Pinpoint the cell where the given text exists, returning its [X, Y] midpoint coordinate. 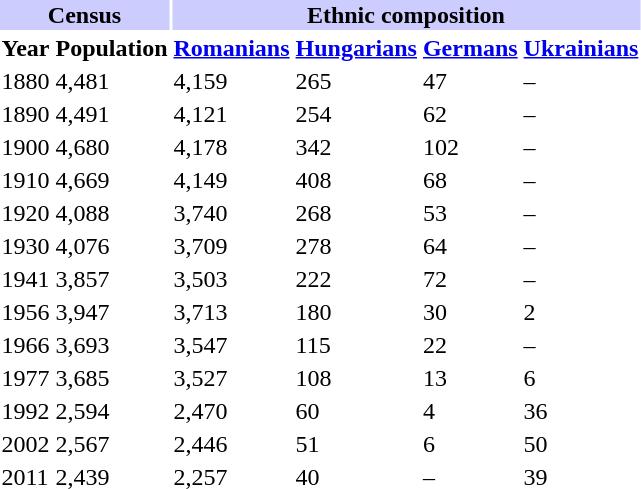
3,527 [232, 378]
4,149 [232, 180]
108 [356, 378]
4,076 [112, 246]
2,446 [232, 444]
62 [470, 114]
1966 [26, 345]
3,693 [112, 345]
22 [470, 345]
1956 [26, 312]
3,685 [112, 378]
4,088 [112, 213]
2,470 [232, 411]
64 [470, 246]
3,947 [112, 312]
3,857 [112, 279]
Ukrainians [581, 48]
222 [356, 279]
4,680 [112, 147]
1920 [26, 213]
Ethnic composition [406, 15]
13 [470, 378]
Census [84, 15]
4,481 [112, 81]
Population [112, 48]
180 [356, 312]
51 [356, 444]
1900 [26, 147]
Germans [470, 48]
Romanians [232, 48]
47 [470, 81]
1941 [26, 279]
68 [470, 180]
1880 [26, 81]
1992 [26, 411]
1890 [26, 114]
53 [470, 213]
278 [356, 246]
4,669 [112, 180]
36 [581, 411]
2002 [26, 444]
1977 [26, 378]
50 [581, 444]
4,159 [232, 81]
2,594 [112, 411]
1930 [26, 246]
60 [356, 411]
30 [470, 312]
115 [356, 345]
254 [356, 114]
342 [356, 147]
3,709 [232, 246]
2 [581, 312]
Year [26, 48]
4,491 [112, 114]
4 [470, 411]
2,567 [112, 444]
3,740 [232, 213]
3,713 [232, 312]
408 [356, 180]
4,178 [232, 147]
72 [470, 279]
4,121 [232, 114]
3,503 [232, 279]
265 [356, 81]
102 [470, 147]
3,547 [232, 345]
268 [356, 213]
Hungarians [356, 48]
1910 [26, 180]
